Detect which cell encompasses the target text, then output its (x, y) center coordinate. 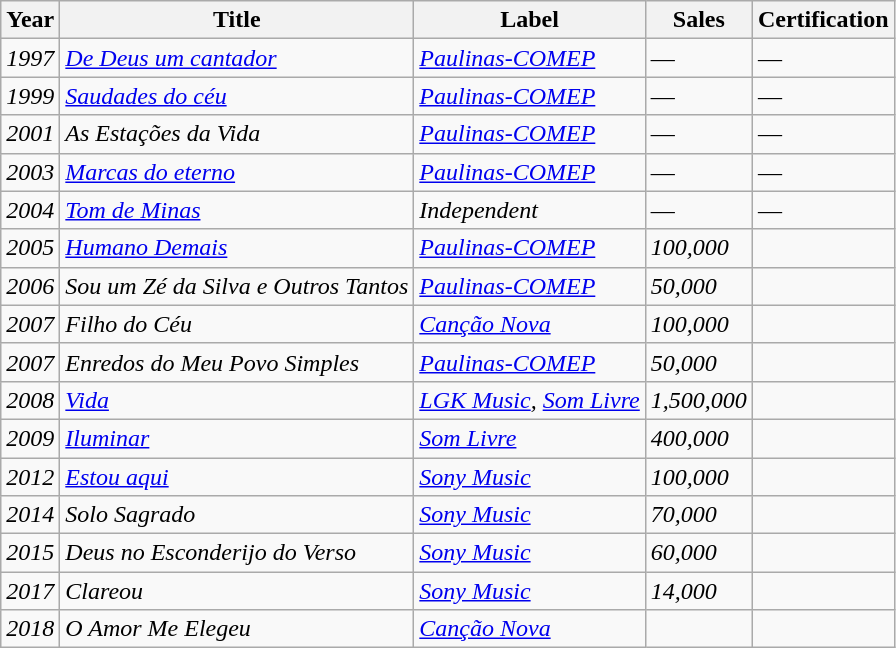
400,000 (698, 438)
Year (30, 20)
Vida (237, 400)
2014 (30, 515)
Deus no Esconderijo do Verso (237, 553)
Clareou (237, 591)
As Estações da Vida (237, 134)
2008 (30, 400)
2009 (30, 438)
Iluminar (237, 438)
Independent (530, 210)
Humano Demais (237, 248)
Saudades do céu (237, 96)
Solo Sagrado (237, 515)
Estou aqui (237, 477)
2006 (30, 286)
Certification (823, 20)
14,000 (698, 591)
1,500,000 (698, 400)
Tom de Minas (237, 210)
60,000 (698, 553)
2017 (30, 591)
1999 (30, 96)
2018 (30, 629)
2015 (30, 553)
1997 (30, 58)
Sou um Zé da Silva e Outros Tantos (237, 286)
70,000 (698, 515)
Label (530, 20)
Som Livre (530, 438)
Marcas do eterno (237, 172)
2001 (30, 134)
O Amor Me Elegeu (237, 629)
Filho do Céu (237, 324)
De Deus um cantador (237, 58)
Title (237, 20)
2005 (30, 248)
2003 (30, 172)
Enredos do Meu Povo Simples (237, 362)
Sales (698, 20)
2004 (30, 210)
2012 (30, 477)
LGK Music, Som Livre (530, 400)
